Provide the [X, Y] coordinate of the cell's center where the given text is located.  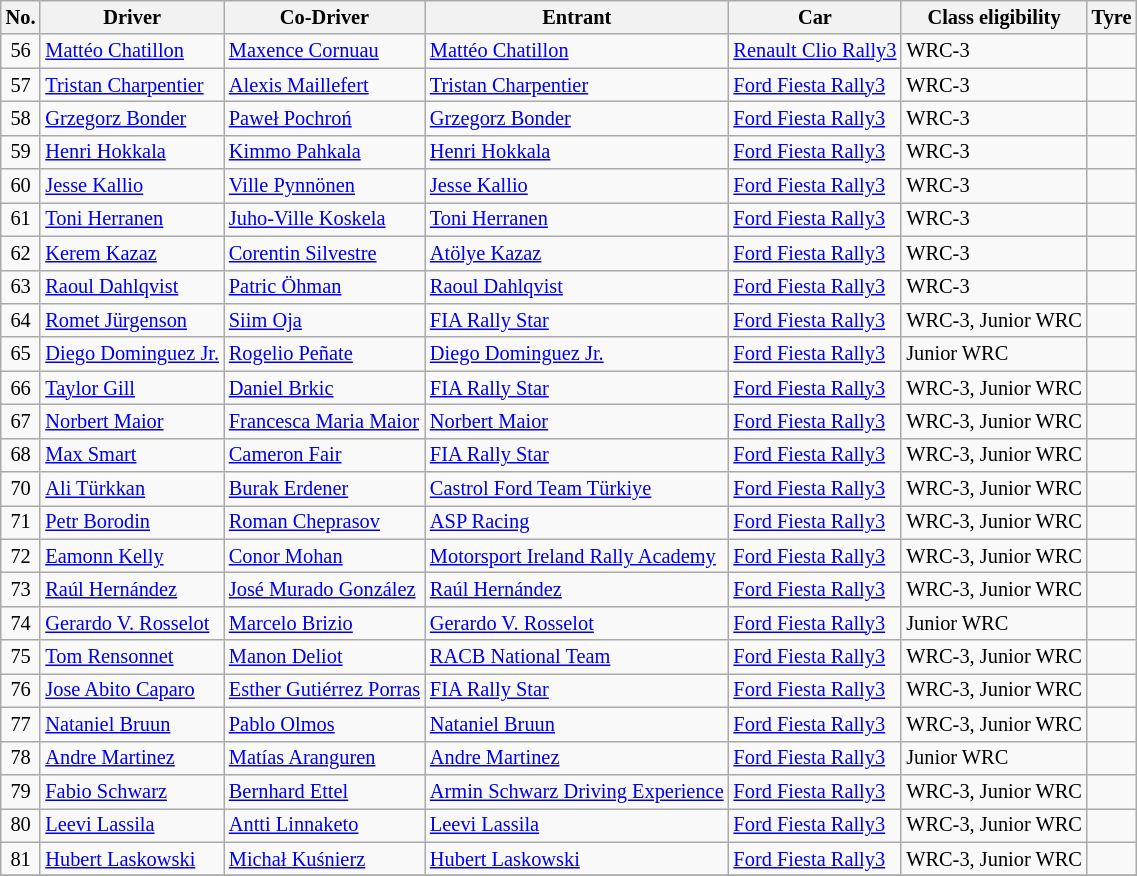
Maxence Cornuau [324, 51]
Ali Türkkan [132, 489]
Juho-Ville Koskela [324, 219]
75 [21, 657]
72 [21, 556]
Co-Driver [324, 17]
Eamonn Kelly [132, 556]
Car [816, 17]
59 [21, 152]
Castrol Ford Team Türkiye [577, 489]
Marcelo Brizio [324, 623]
58 [21, 118]
62 [21, 253]
Michał Kuśnierz [324, 859]
76 [21, 690]
Cameron Fair [324, 455]
73 [21, 589]
Ville Pynnönen [324, 186]
79 [21, 791]
Pablo Olmos [324, 724]
Rogelio Peñate [324, 354]
66 [21, 388]
Class eligibility [994, 17]
67 [21, 421]
Manon Deliot [324, 657]
Matías Aranguren [324, 758]
80 [21, 825]
Tom Rensonnet [132, 657]
Tyre [1112, 17]
Esther Gutiérrez Porras [324, 690]
81 [21, 859]
63 [21, 287]
65 [21, 354]
Siim Oja [324, 320]
Antti Linnaketo [324, 825]
José Murado González [324, 589]
56 [21, 51]
Driver [132, 17]
Alexis Maillefert [324, 85]
Renault Clio Rally3 [816, 51]
Jose Abito Caparo [132, 690]
Romet Jürgenson [132, 320]
Kerem Kazaz [132, 253]
Entrant [577, 17]
Daniel Brkic [324, 388]
Motorsport Ireland Rally Academy [577, 556]
Paweł Pochroń [324, 118]
78 [21, 758]
Atölye Kazaz [577, 253]
Corentin Silvestre [324, 253]
64 [21, 320]
Fabio Schwarz [132, 791]
Patric Öhman [324, 287]
71 [21, 522]
Roman Cheprasov [324, 522]
61 [21, 219]
Bernhard Ettel [324, 791]
Armin Schwarz Driving Experience [577, 791]
Burak Erdener [324, 489]
Taylor Gill [132, 388]
Kimmo Pahkala [324, 152]
RACB National Team [577, 657]
60 [21, 186]
Francesca Maria Maior [324, 421]
No. [21, 17]
Petr Borodin [132, 522]
57 [21, 85]
70 [21, 489]
74 [21, 623]
Max Smart [132, 455]
77 [21, 724]
Conor Mohan [324, 556]
ASP Racing [577, 522]
68 [21, 455]
